Return the [x, y] coordinate for the center point of the cell that contains the specified text.  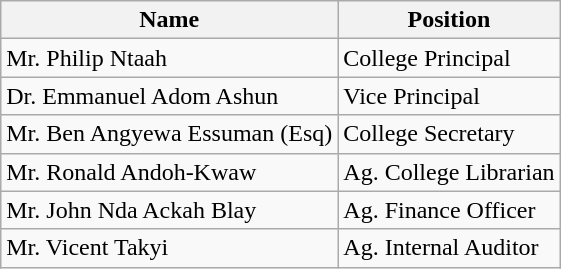
Ag. Internal Auditor [449, 248]
College Principal [449, 58]
Mr. Ronald Andoh-Kwaw [170, 172]
Ag. College Librarian [449, 172]
Position [449, 20]
Mr. Vicent Takyi [170, 248]
Mr. Philip Ntaah [170, 58]
Dr. Emmanuel Adom Ashun [170, 96]
College Secretary [449, 134]
Name [170, 20]
Mr. John Nda Ackah Blay [170, 210]
Vice Principal [449, 96]
Mr. Ben Angyewa Essuman (Esq) [170, 134]
Ag. Finance Officer [449, 210]
